For the text-containing cell, return its midpoint in (x, y) coordinate format. 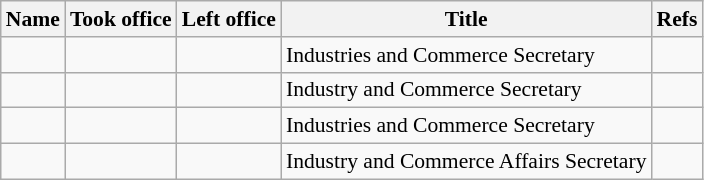
Refs (678, 19)
Took office (121, 19)
Industry and Commerce Affairs Secretary (466, 162)
Name (33, 19)
Title (466, 19)
Industry and Commerce Secretary (466, 90)
Left office (229, 19)
